Identify which cell holds the provided text, then report its [X, Y] central coordinate. 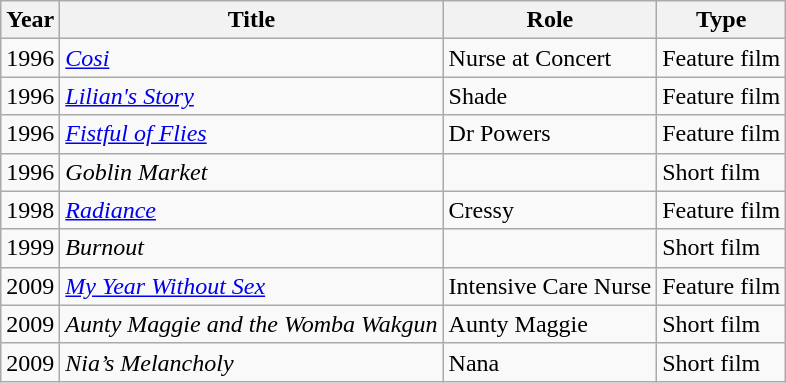
Nana [550, 362]
1998 [30, 210]
Burnout [252, 248]
Shade [550, 96]
Fistful of Flies [252, 134]
Aunty Maggie and the Womba Wakgun [252, 324]
Year [30, 20]
Role [550, 20]
Intensive Care Nurse [550, 286]
Title [252, 20]
Cosi [252, 58]
Type [722, 20]
Aunty Maggie [550, 324]
Cressy [550, 210]
1999 [30, 248]
Radiance [252, 210]
Goblin Market [252, 172]
Lilian's Story [252, 96]
Nia’s Melancholy [252, 362]
Nurse at Concert [550, 58]
Dr Powers [550, 134]
My Year Without Sex [252, 286]
